For the text-containing cell, return its midpoint in [x, y] coordinate format. 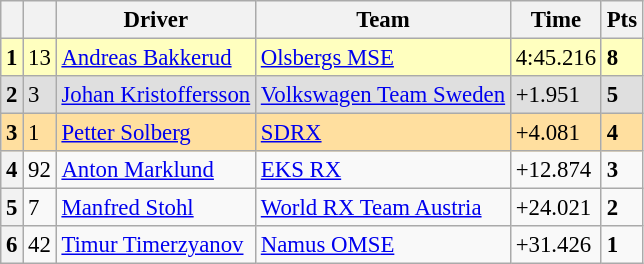
Petter Solberg [156, 133]
6 [12, 245]
4:45.216 [556, 58]
Andreas Bakkerud [156, 58]
+1.951 [556, 95]
7 [40, 208]
+24.021 [556, 208]
Team [382, 20]
SDRX [382, 133]
42 [40, 245]
8 [622, 58]
13 [40, 58]
Manfred Stohl [156, 208]
Time [556, 20]
Driver [156, 20]
Johan Kristoffersson [156, 95]
Olsbergs MSE [382, 58]
Timur Timerzyanov [156, 245]
Volkswagen Team Sweden [382, 95]
+31.426 [556, 245]
92 [40, 170]
Anton Marklund [156, 170]
Pts [622, 20]
World RX Team Austria [382, 208]
+4.081 [556, 133]
EKS RX [382, 170]
Namus OMSE [382, 245]
+12.874 [556, 170]
